From the cell containing the given text, extract its center point as (X, Y) coordinate. 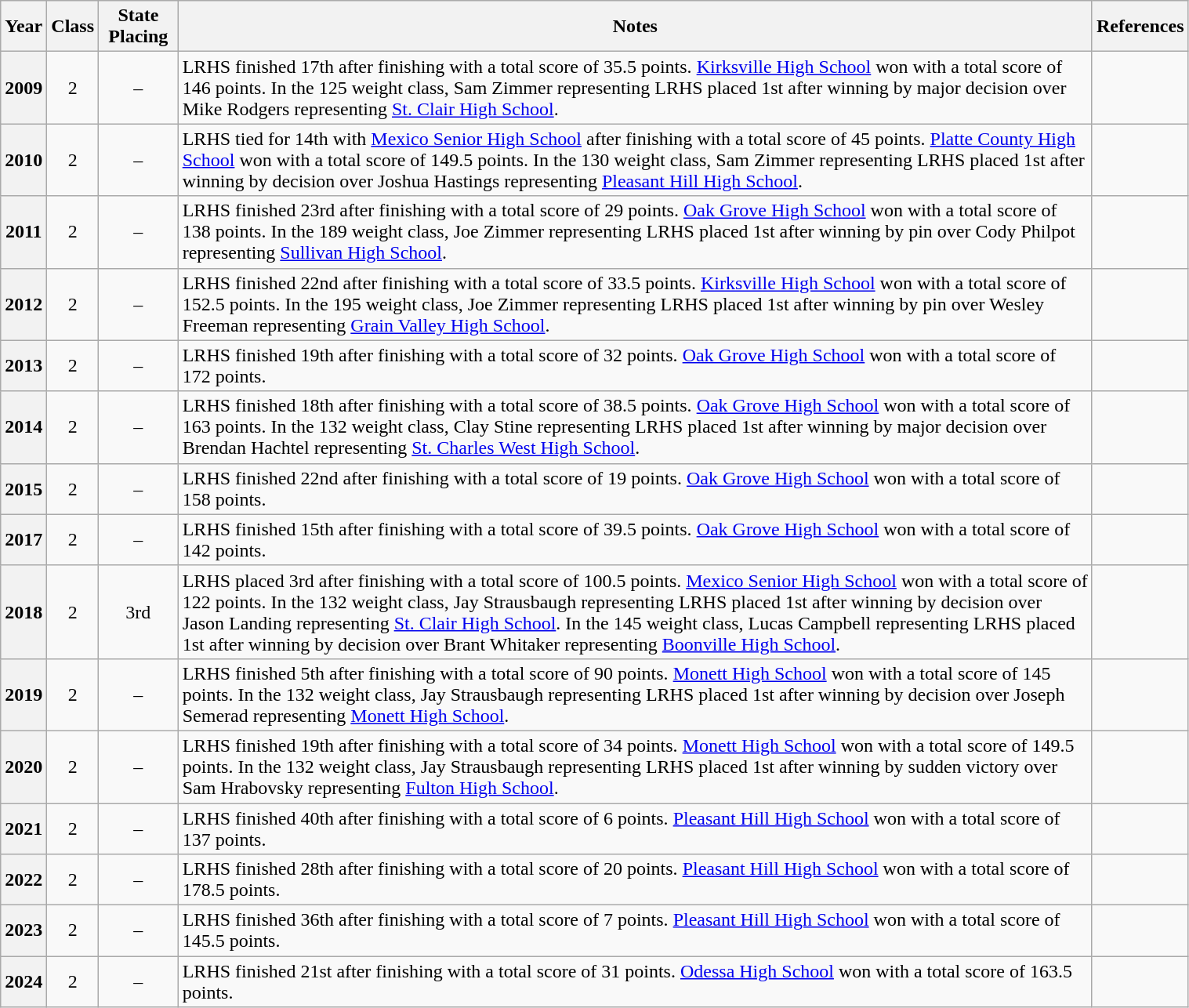
References (1140, 27)
2009 (24, 88)
LRHS finished 21st after finishing with a total score of 31 points. Odessa High School won with a total score of 163.5 points. (635, 981)
2021 (24, 828)
LRHS finished 19th after finishing with a total score of 32 points. Oak Grove High School won with a total score of 172 points. (635, 365)
Class (73, 27)
2020 (24, 767)
2013 (24, 365)
2012 (24, 304)
Year (24, 27)
Notes (635, 27)
2019 (24, 694)
LRHS finished 22nd after finishing with a total score of 19 points. Oak Grove High School won with a total score of 158 points. (635, 489)
2024 (24, 981)
2014 (24, 427)
2022 (24, 879)
LRHS finished 36th after finishing with a total score of 7 points. Pleasant Hill High School won with a total score of 145.5 points. (635, 931)
2023 (24, 931)
LRHS finished 40th after finishing with a total score of 6 points. Pleasant Hill High School won with a total score of 137 points. (635, 828)
2011 (24, 232)
2010 (24, 160)
3rd (139, 611)
LRHS finished 28th after finishing with a total score of 20 points. Pleasant Hill High School won with a total score of 178.5 points. (635, 879)
2018 (24, 611)
LRHS finished 15th after finishing with a total score of 39.5 points. Oak Grove High School won with a total score of 142 points. (635, 539)
2015 (24, 489)
State Placing (139, 27)
2017 (24, 539)
